Detect which cell encompasses the target text, then output its (x, y) center coordinate. 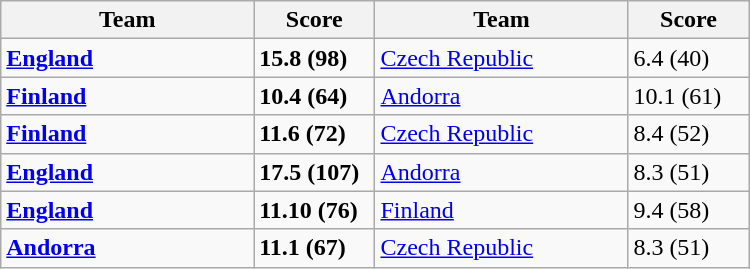
8.4 (52) (688, 134)
17.5 (107) (314, 172)
10.4 (64) (314, 96)
11.1 (67) (314, 248)
11.6 (72) (314, 134)
15.8 (98) (314, 58)
6.4 (40) (688, 58)
11.10 (76) (314, 210)
10.1 (61) (688, 96)
9.4 (58) (688, 210)
